Return (x, y) of the center of cell containing provided text 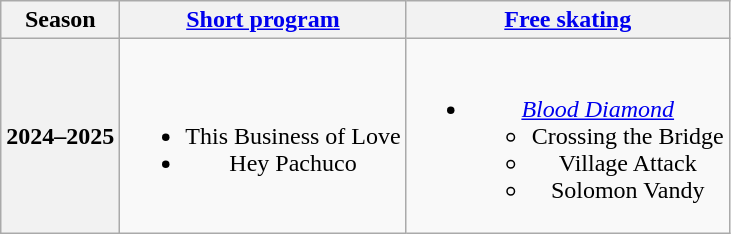
Season (60, 20)
2024–2025 (60, 136)
Free skating (568, 20)
Short program (263, 20)
This Business of LoveHey Pachuco (263, 136)
Blood DiamondCrossing the BridgeVillage AttackSolomon Vandy (568, 136)
